Return the (X, Y) coordinate for the center point of the cell that contains the specified text.  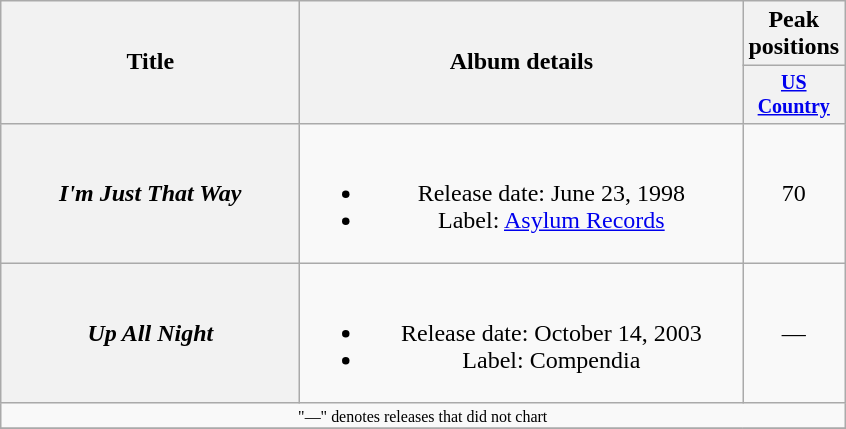
Release date: June 23, 1998Label: Asylum Records (522, 193)
"—" denotes releases that did not chart (423, 415)
Release date: October 14, 2003Label: Compendia (522, 333)
Up All Night (150, 333)
Album details (522, 62)
— (794, 333)
70 (794, 193)
I'm Just That Way (150, 193)
Title (150, 62)
Peak positions (794, 34)
US Country (794, 94)
